Determine the [x, y] coordinate at the center of the cell enclosing the given text.  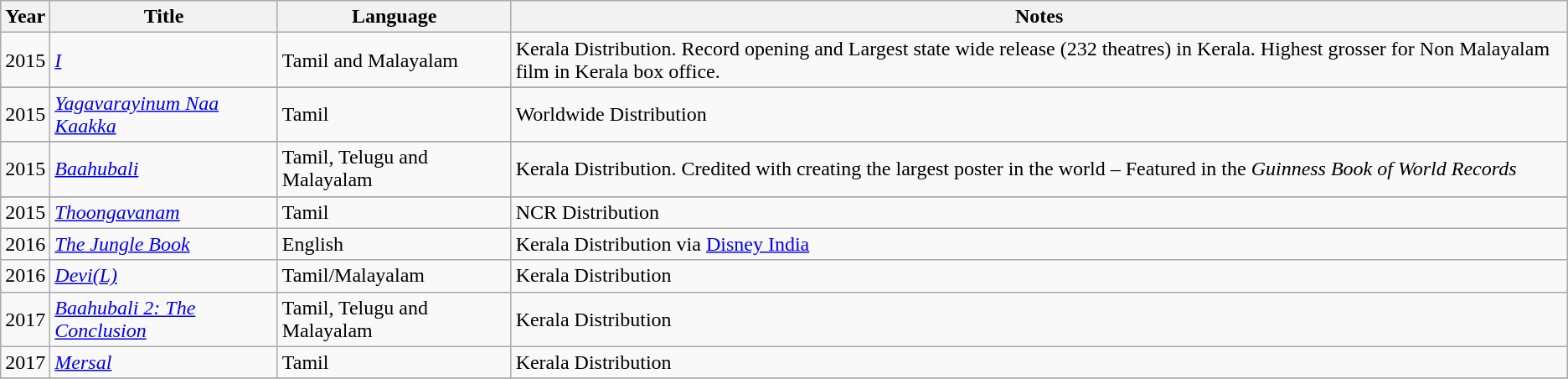
Kerala Distribution via Disney India [1039, 244]
Mersal [164, 362]
Baahubali [164, 169]
Notes [1039, 17]
Worldwide Distribution [1039, 114]
Language [394, 17]
Thoongavanam [164, 212]
Devi(L) [164, 276]
English [394, 244]
NCR Distribution [1039, 212]
Year [25, 17]
Kerala Distribution. Credited with creating the largest poster in the world – Featured in the Guinness Book of World Records [1039, 169]
The Jungle Book [164, 244]
Yagavarayinum Naa Kaakka [164, 114]
Baahubali 2: The Conclusion [164, 319]
I [164, 60]
Tamil/Malayalam [394, 276]
Title [164, 17]
Tamil and Malayalam [394, 60]
